From the cell containing the given text, extract its center point as (X, Y) coordinate. 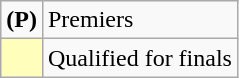
Qualified for finals (140, 58)
Premiers (140, 20)
(P) (22, 20)
